Return [x, y] of the center of cell containing provided text 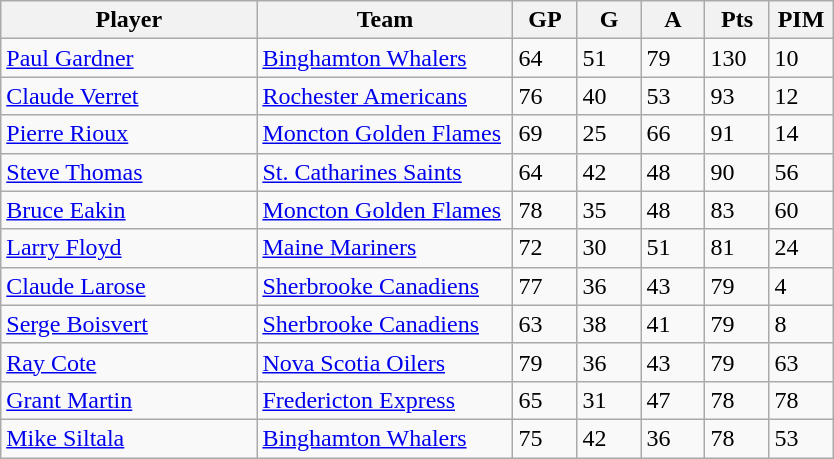
Paul Gardner [129, 58]
25 [609, 134]
Claude Larose [129, 286]
Mike Siltala [129, 438]
Team [385, 20]
Maine Mariners [385, 248]
14 [801, 134]
PIM [801, 20]
GP [545, 20]
Serge Boisvert [129, 324]
30 [609, 248]
8 [801, 324]
Larry Floyd [129, 248]
31 [609, 400]
4 [801, 286]
90 [737, 172]
A [673, 20]
69 [545, 134]
66 [673, 134]
24 [801, 248]
Rochester Americans [385, 96]
Player [129, 20]
Claude Verret [129, 96]
10 [801, 58]
Pts [737, 20]
60 [801, 210]
Grant Martin [129, 400]
91 [737, 134]
93 [737, 96]
Bruce Eakin [129, 210]
Ray Cote [129, 362]
47 [673, 400]
St. Catharines Saints [385, 172]
56 [801, 172]
Pierre Rioux [129, 134]
Nova Scotia Oilers [385, 362]
76 [545, 96]
65 [545, 400]
77 [545, 286]
72 [545, 248]
12 [801, 96]
38 [609, 324]
40 [609, 96]
81 [737, 248]
G [609, 20]
41 [673, 324]
83 [737, 210]
Steve Thomas [129, 172]
130 [737, 58]
Fredericton Express [385, 400]
35 [609, 210]
75 [545, 438]
